Identify which cell holds the provided text, then report its (X, Y) central coordinate. 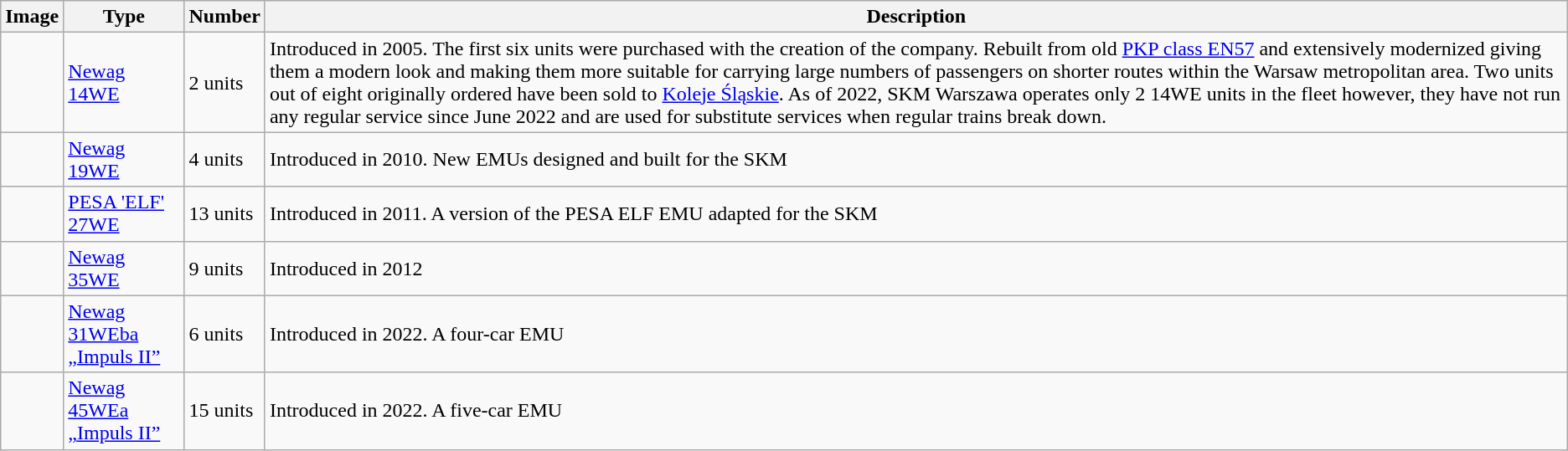
4 units (224, 159)
Newag 19WE (124, 159)
Newag 45WEa „Impuls II” (124, 411)
Introduced in 2011. A version of the PESA ELF EMU adapted for the SKM (916, 214)
13 units (224, 214)
Newag 31WEba „Impuls II” (124, 334)
6 units (224, 334)
Introduced in 2022. A five-car EMU (916, 411)
Newag 35WE (124, 268)
Number (224, 17)
Description (916, 17)
Newag 14WE (124, 82)
Introduced in 2010. New EMUs designed and built for the SKM (916, 159)
Introduced in 2012 (916, 268)
2 units (224, 82)
Image (32, 17)
PESA 'ELF' 27WE (124, 214)
Introduced in 2022. A four-car EMU (916, 334)
9 units (224, 268)
15 units (224, 411)
Type (124, 17)
